Find where the given text appears and provide that cell's center as [x, y] coordinate. 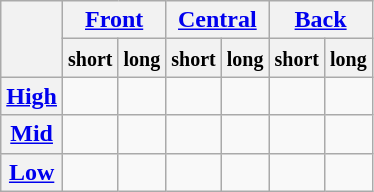
High [32, 96]
Mid [32, 134]
Back [320, 20]
Low [32, 172]
Front [114, 20]
Central [218, 20]
